For the text-containing cell, return its midpoint in [X, Y] coordinate format. 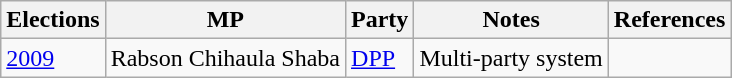
2009 [53, 58]
Elections [53, 20]
Rabson Chihaula Shaba [225, 58]
DPP [380, 58]
Notes [511, 20]
References [670, 20]
MP [225, 20]
Multi-party system [511, 58]
Party [380, 20]
